Find where the given text appears and provide that cell's center as (X, Y) coordinate. 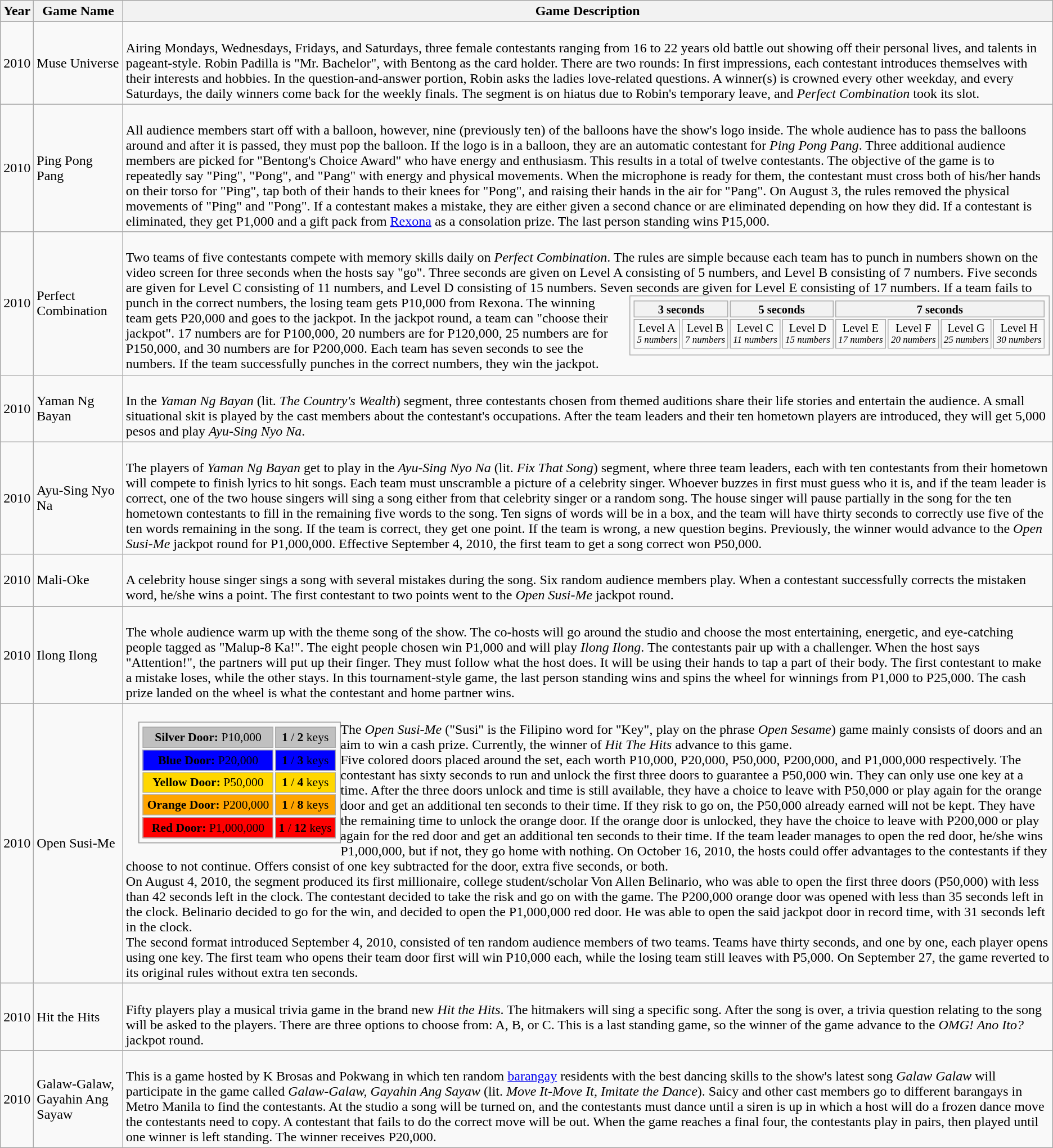
Silver Door: P10,000 (208, 737)
Muse Universe (78, 63)
Level B 7 numbers (705, 334)
Mali-Oke (78, 580)
Ilong Ilong (78, 655)
3 seconds (681, 310)
Game Name (78, 11)
1 / 8 keys (305, 805)
Ping Pong Pang (78, 168)
Blue Door: P20,000 (208, 760)
Game Description (587, 11)
Level H 30 numbers (1019, 334)
1 / 3 keys (305, 760)
Level F 20 numbers (913, 334)
7 seconds (939, 310)
Level D 15 numbers (808, 334)
Orange Door: P200,000 (208, 805)
Level E 17 numbers (861, 334)
Yaman Ng Bayan (78, 409)
Level G 25 numbers (966, 334)
Galaw-Galaw, Gayahin Ang Sayaw (78, 1098)
Open Susi-Me (78, 843)
Perfect Combination (78, 303)
Level C 11 numbers (755, 334)
Yellow Door: P50,000 (208, 782)
1 / 12 keys (305, 827)
Ayu-Sing Nyo Na (78, 498)
Red Door: P1,000,000 (208, 827)
1 / 4 keys (305, 782)
5 seconds (782, 310)
Year (17, 11)
Hit the Hits (78, 1016)
1 / 2 keys (305, 737)
Level A 5 numbers (657, 334)
